For the text-containing cell, return its midpoint in (X, Y) coordinate format. 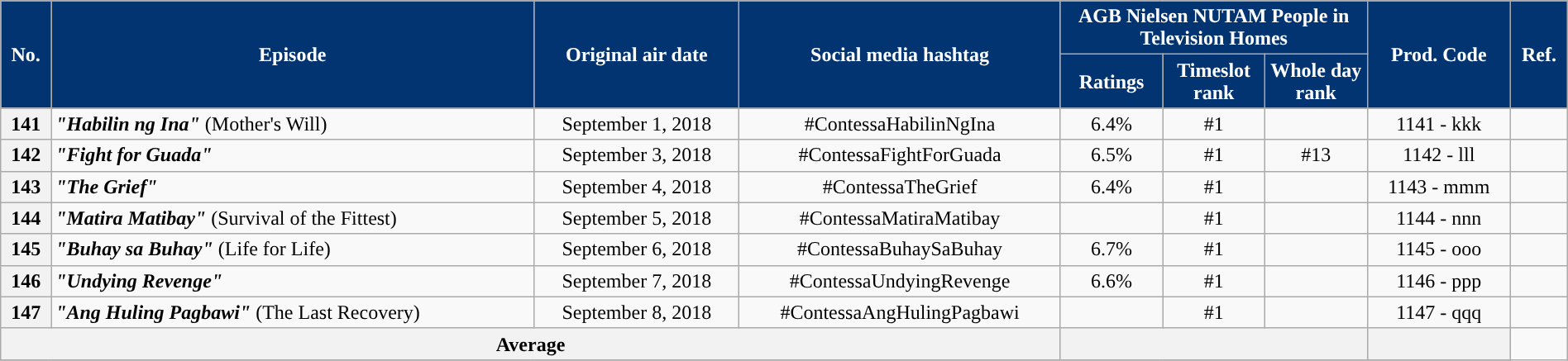
"Undying Revenge" (293, 281)
September 1, 2018 (637, 124)
#13 (1316, 155)
September 4, 2018 (637, 187)
AGB Nielsen NUTAM People in Television Homes (1214, 28)
1141 - kkk (1439, 124)
#ContessaMatiraMatibay (900, 218)
September 6, 2018 (637, 249)
No. (26, 55)
1146 - ppp (1439, 281)
"Habilin ng Ina" (Mother's Will) (293, 124)
September 8, 2018 (637, 312)
1147 - qqq (1439, 312)
#ContessaUndyingRevenge (900, 281)
"Ang Huling Pagbawi" (The Last Recovery) (293, 312)
146 (26, 281)
Social media hashtag (900, 55)
1145 - ooo (1439, 249)
Timeslotrank (1214, 81)
6.6% (1111, 281)
144 (26, 218)
142 (26, 155)
Original air date (637, 55)
Average (531, 344)
Episode (293, 55)
Ratings (1111, 81)
1144 - nnn (1439, 218)
"Fight for Guada" (293, 155)
#ContessaFightForGuada (900, 155)
#ContessaHabilinNgIna (900, 124)
"The Grief" (293, 187)
#ContessaBuhaySaBuhay (900, 249)
147 (26, 312)
141 (26, 124)
"Matira Matibay" (Survival of the Fittest) (293, 218)
#ContessaTheGrief (900, 187)
1143 - mmm (1439, 187)
September 5, 2018 (637, 218)
145 (26, 249)
1142 - lll (1439, 155)
#ContessaAngHulingPagbawi (900, 312)
Whole dayrank (1316, 81)
143 (26, 187)
September 7, 2018 (637, 281)
"Buhay sa Buhay" (Life for Life) (293, 249)
6.7% (1111, 249)
Ref. (1540, 55)
September 3, 2018 (637, 155)
6.5% (1111, 155)
Prod. Code (1439, 55)
